Extract the (X, Y) coordinate from the center of the cell holding the provided text.  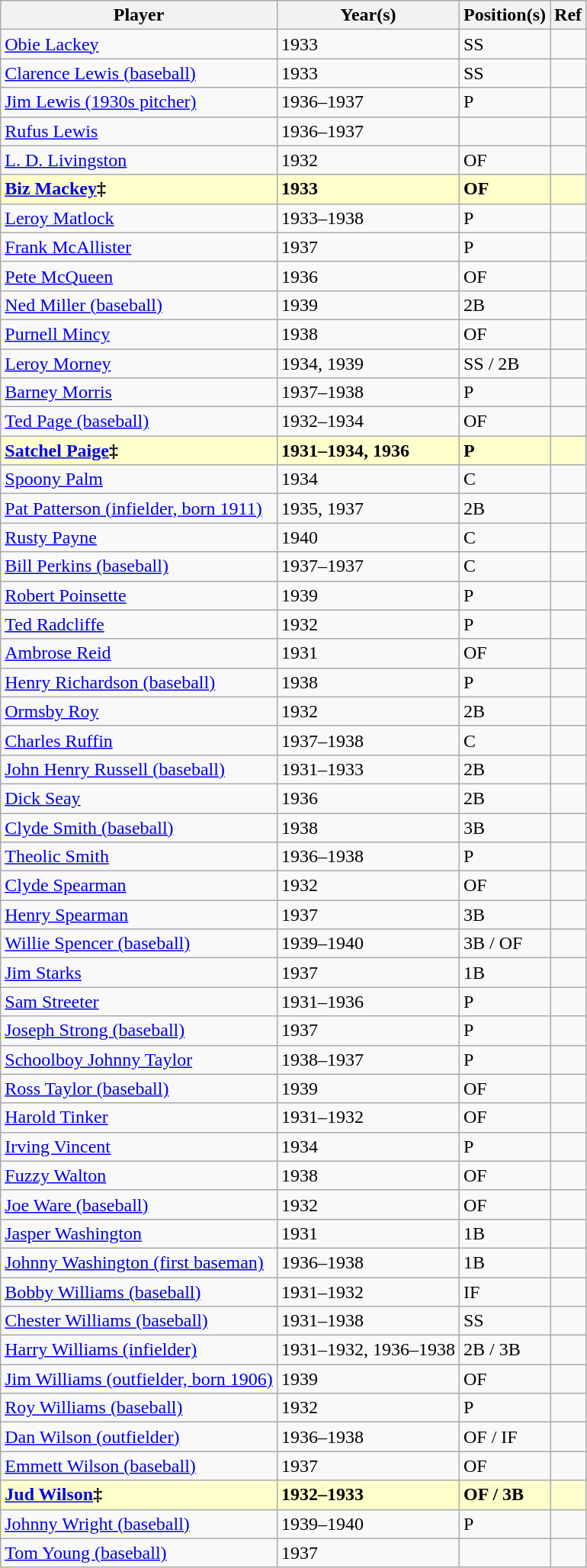
Pete McQueen (139, 276)
Joe Ware (baseball) (139, 1204)
SS / 2B (505, 364)
Chester Williams (baseball) (139, 1321)
1940 (367, 537)
Dan Wilson (outfielder) (139, 1437)
Ted Radcliffe (139, 624)
2B / 3B (505, 1350)
Biz Mackey‡ (139, 189)
Bill Perkins (baseball) (139, 566)
Henry Spearman (139, 915)
Rusty Payne (139, 537)
Barney Morris (139, 393)
Position(s) (505, 15)
Year(s) (367, 15)
Henry Richardson (baseball) (139, 682)
Emmett Wilson (baseball) (139, 1466)
Rufus Lewis (139, 131)
Charles Ruffin (139, 740)
Leroy Morney (139, 364)
1931–1936 (367, 1002)
Ambrose Reid (139, 653)
Irving Vincent (139, 1146)
L. D. Livingston (139, 160)
Harry Williams (infielder) (139, 1350)
Ted Page (baseball) (139, 422)
OF / 3B (505, 1495)
Ned Miller (baseball) (139, 305)
1932–1933 (367, 1495)
Jim Lewis (1930s pitcher) (139, 102)
Spoony Palm (139, 479)
Clarence Lewis (baseball) (139, 73)
1932–1934 (367, 422)
Robert Poinsette (139, 595)
Willie Spencer (baseball) (139, 944)
Jim Starks (139, 973)
Tom Young (baseball) (139, 1553)
IF (505, 1292)
Johnny Wright (baseball) (139, 1524)
John Henry Russell (baseball) (139, 769)
Johnny Washington (first baseman) (139, 1262)
Clyde Spearman (139, 886)
3B / OF (505, 944)
1931–1932, 1936–1938 (367, 1350)
Joseph Strong (baseball) (139, 1031)
Ref (569, 15)
1937–1937 (367, 566)
Clyde Smith (baseball) (139, 827)
Leroy Matlock (139, 218)
Bobby Williams (baseball) (139, 1292)
Schoolboy Johnny Taylor (139, 1060)
Jud Wilson‡ (139, 1495)
Obie Lackey (139, 44)
1934, 1939 (367, 364)
Dick Seay (139, 798)
Jasper Washington (139, 1233)
Player (139, 15)
Ross Taylor (baseball) (139, 1089)
Fuzzy Walton (139, 1175)
1933–1938 (367, 218)
Sam Streeter (139, 1002)
Purnell Mincy (139, 334)
Pat Patterson (infielder, born 1911) (139, 508)
1935, 1937 (367, 508)
Harold Tinker (139, 1117)
1931–1934, 1936 (367, 451)
1931–1933 (367, 769)
Ormsby Roy (139, 711)
1931–1938 (367, 1321)
Frank McAllister (139, 247)
OF / IF (505, 1437)
Theolic Smith (139, 857)
Roy Williams (baseball) (139, 1408)
1938–1937 (367, 1060)
Jim Williams (outfielder, born 1906) (139, 1379)
Satchel Paige‡ (139, 451)
